From the cell containing the given text, extract its center point as [x, y] coordinate. 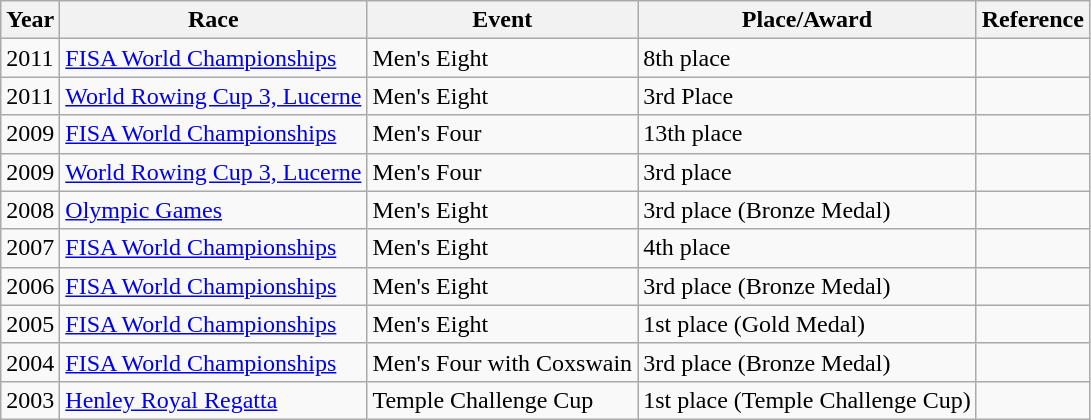
2005 [30, 324]
Henley Royal Regatta [214, 400]
Olympic Games [214, 210]
2007 [30, 248]
1st place (Temple Challenge Cup) [808, 400]
4th place [808, 248]
Temple Challenge Cup [502, 400]
8th place [808, 58]
1st place (Gold Medal) [808, 324]
13th place [808, 134]
Event [502, 20]
3rd place [808, 172]
2004 [30, 362]
Race [214, 20]
Place/Award [808, 20]
Reference [1032, 20]
2006 [30, 286]
2008 [30, 210]
Year [30, 20]
Men's Four with Coxswain [502, 362]
3rd Place [808, 96]
2003 [30, 400]
